For the text-containing cell, return its midpoint in (x, y) coordinate format. 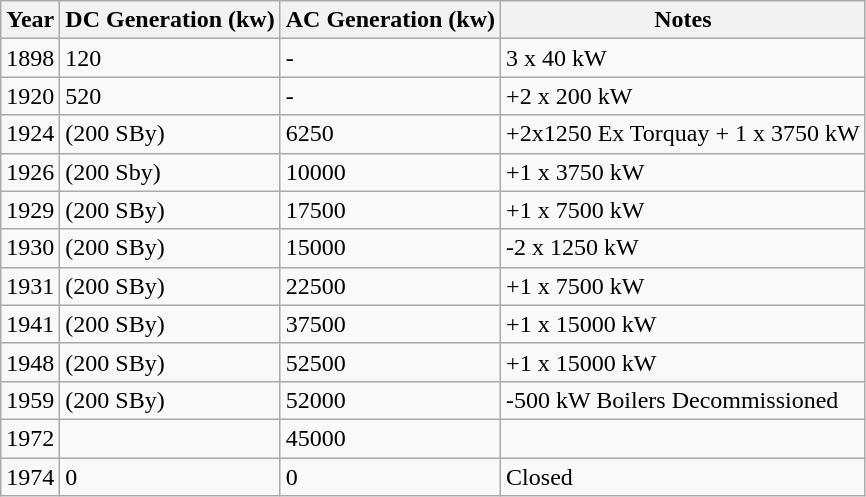
6250 (390, 134)
1974 (30, 477)
-2 x 1250 kW (684, 248)
Year (30, 20)
AC Generation (kw) (390, 20)
1926 (30, 172)
DC Generation (kw) (170, 20)
17500 (390, 210)
15000 (390, 248)
1929 (30, 210)
45000 (390, 438)
1931 (30, 286)
-500 kW Boilers Decommissioned (684, 400)
1898 (30, 58)
52000 (390, 400)
37500 (390, 324)
1959 (30, 400)
+2x1250 Ex Torquay + 1 x 3750 kW (684, 134)
22500 (390, 286)
+1 x 3750 kW (684, 172)
52500 (390, 362)
10000 (390, 172)
1920 (30, 96)
3 x 40 kW (684, 58)
Notes (684, 20)
1948 (30, 362)
1924 (30, 134)
(200 Sby) (170, 172)
Closed (684, 477)
520 (170, 96)
+2 x 200 kW (684, 96)
1930 (30, 248)
1972 (30, 438)
120 (170, 58)
1941 (30, 324)
